Search for the cell housing the specified text and yield its (X, Y) center coordinate. 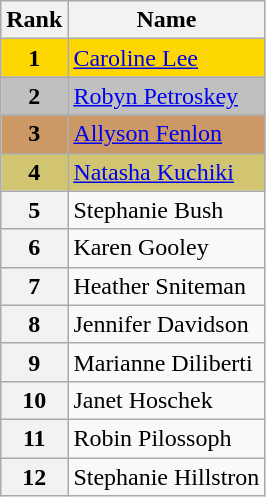
7 (34, 286)
Marianne Diliberti (166, 362)
6 (34, 248)
Janet Hoschek (166, 400)
Stephanie Hillstron (166, 477)
Robyn Petroskey (166, 96)
12 (34, 477)
10 (34, 400)
Caroline Lee (166, 58)
2 (34, 96)
8 (34, 324)
3 (34, 134)
1 (34, 58)
11 (34, 438)
Heather Sniteman (166, 286)
Name (166, 20)
9 (34, 362)
4 (34, 172)
Rank (34, 20)
Stephanie Bush (166, 210)
Robin Pilossoph (166, 438)
5 (34, 210)
Natasha Kuchiki (166, 172)
Karen Gooley (166, 248)
Allyson Fenlon (166, 134)
Jennifer Davidson (166, 324)
